Return the [X, Y] coordinate for the center point of the cell that contains the specified text.  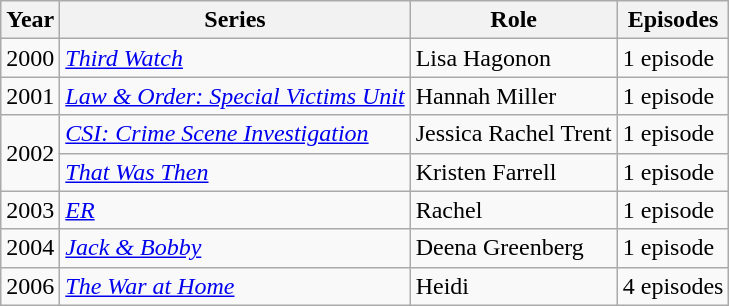
CSI: Crime Scene Investigation [235, 134]
Jessica Rachel Trent [514, 134]
2001 [30, 96]
Lisa Hagonon [514, 58]
Kristen Farrell [514, 172]
The War at Home [235, 286]
4 episodes [673, 286]
2000 [30, 58]
Year [30, 20]
Law & Order: Special Victims Unit [235, 96]
2006 [30, 286]
ER [235, 210]
Deena Greenberg [514, 248]
2004 [30, 248]
Heidi [514, 286]
Series [235, 20]
Episodes [673, 20]
2003 [30, 210]
Third Watch [235, 58]
Role [514, 20]
That Was Then [235, 172]
Jack & Bobby [235, 248]
Hannah Miller [514, 96]
2002 [30, 153]
Rachel [514, 210]
